Search for the cell housing the specified text and yield its [X, Y] center coordinate. 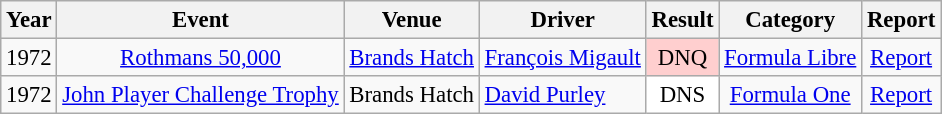
David Purley [562, 95]
Formula Libre [790, 58]
Venue [412, 20]
Formula One [790, 95]
Result [682, 20]
Driver [562, 20]
François Migault [562, 58]
DNQ [682, 58]
Event [200, 20]
John Player Challenge Trophy [200, 95]
Category [790, 20]
Rothmans 50,000 [200, 58]
DNS [682, 95]
Year [29, 20]
